Determine the (X, Y) coordinate at the center of the cell enclosing the given text.  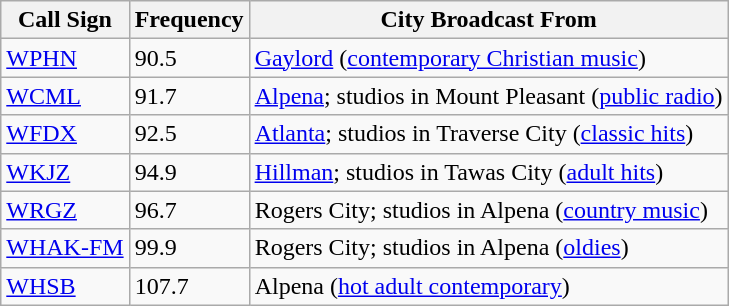
WHSB (65, 286)
96.7 (189, 210)
99.9 (189, 248)
Alpena (hot adult contemporary) (488, 286)
City Broadcast From (488, 20)
Frequency (189, 20)
Gaylord (contemporary Christian music) (488, 58)
91.7 (189, 96)
107.7 (189, 286)
WFDX (65, 134)
92.5 (189, 134)
Rogers City; studios in Alpena (oldies) (488, 248)
WRGZ (65, 210)
94.9 (189, 172)
Call Sign (65, 20)
Atlanta; studios in Traverse City (classic hits) (488, 134)
Alpena; studios in Mount Pleasant (public radio) (488, 96)
WPHN (65, 58)
Hillman; studios in Tawas City (adult hits) (488, 172)
WKJZ (65, 172)
90.5 (189, 58)
WHAK-FM (65, 248)
Rogers City; studios in Alpena (country music) (488, 210)
WCML (65, 96)
